Capture the cell that displays the provided text and extract its (x, y) central coordinate. 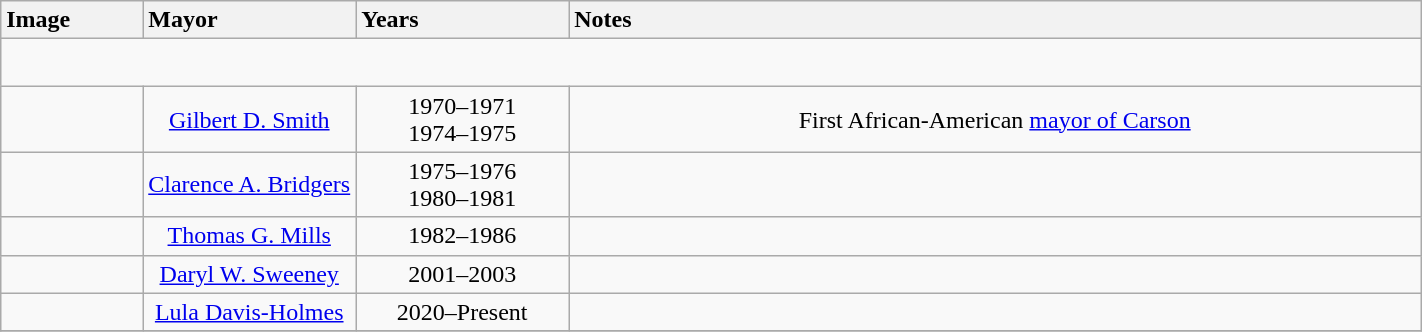
1982–1986 (462, 236)
2020–Present (462, 312)
Gilbert D. Smith (250, 120)
Years (462, 20)
1975–19761980–1981 (462, 184)
Lula Davis-Holmes (250, 312)
Daryl W. Sweeney (250, 274)
First African-American mayor of Carson (995, 120)
Thomas G. Mills (250, 236)
Notes (995, 20)
2001–2003 (462, 274)
1970–19711974–1975 (462, 120)
Image (72, 20)
Clarence A. Bridgers (250, 184)
Mayor (250, 20)
